Scan for the cell matching the given text and deliver its [x, y] coordinate at center. 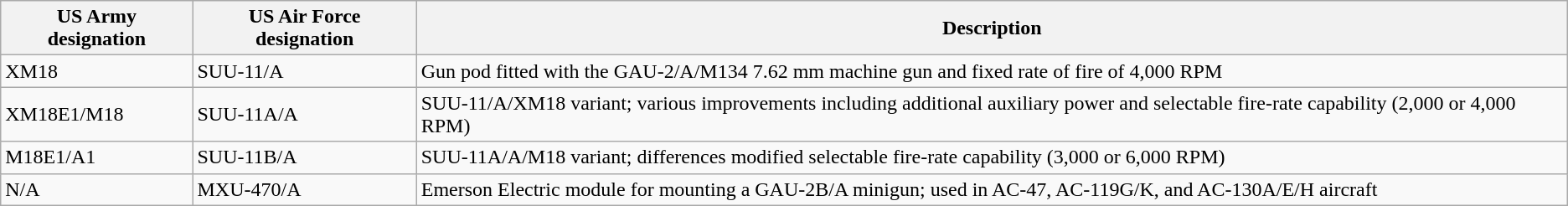
SUU-11A/A [305, 114]
SUU-11A/A/M18 variant; differences modified selectable fire-rate capability (3,000 or 6,000 RPM) [992, 157]
MXU-470/A [305, 189]
Gun pod fitted with the GAU-2/A/M134 7.62 mm machine gun and fixed rate of fire of 4,000 RPM [992, 71]
SUU-11/A [305, 71]
Emerson Electric module for mounting a GAU-2B/A minigun; used in AC-47, AC-119G/K, and AC-130A/E/H aircraft [992, 189]
SUU-11B/A [305, 157]
N/A [97, 189]
XM18E1/M18 [97, 114]
SUU-11/A/XM18 variant; various improvements including additional auxiliary power and selectable fire-rate capability (2,000 or 4,000 RPM) [992, 114]
US Air Force designation [305, 28]
M18E1/A1 [97, 157]
Description [992, 28]
US Army designation [97, 28]
XM18 [97, 71]
